Pinpoint the cell where the given text exists, returning its (X, Y) midpoint coordinate. 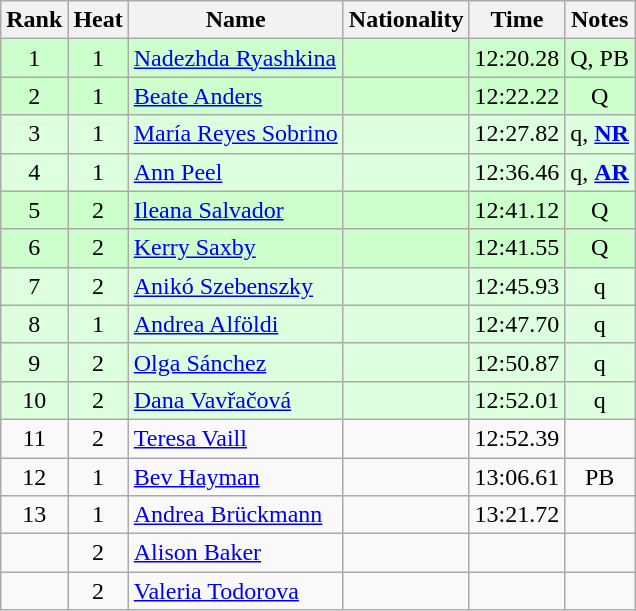
Beate Anders (236, 96)
13:21.72 (517, 515)
10 (34, 400)
Kerry Saxby (236, 248)
Teresa Vaill (236, 438)
Rank (34, 20)
Nadezhda Ryashkina (236, 58)
Heat (98, 20)
Anikó Szebenszky (236, 286)
13:06.61 (517, 477)
12:20.28 (517, 58)
12:50.87 (517, 362)
12:52.39 (517, 438)
Nationality (406, 20)
12:52.01 (517, 400)
4 (34, 172)
Q, PB (600, 58)
Ann Peel (236, 172)
Valeria Todorova (236, 591)
Olga Sánchez (236, 362)
12:47.70 (517, 324)
12 (34, 477)
Dana Vavřačová (236, 400)
7 (34, 286)
PB (600, 477)
9 (34, 362)
Alison Baker (236, 553)
Andrea Alföldi (236, 324)
12:27.82 (517, 134)
María Reyes Sobrino (236, 134)
12:41.12 (517, 210)
12:36.46 (517, 172)
5 (34, 210)
Andrea Brückmann (236, 515)
Time (517, 20)
q, AR (600, 172)
Bev Hayman (236, 477)
11 (34, 438)
12:45.93 (517, 286)
6 (34, 248)
8 (34, 324)
Notes (600, 20)
q, NR (600, 134)
12:41.55 (517, 248)
Name (236, 20)
12:22.22 (517, 96)
Ileana Salvador (236, 210)
3 (34, 134)
13 (34, 515)
